For the text-containing cell, return its midpoint in [X, Y] coordinate format. 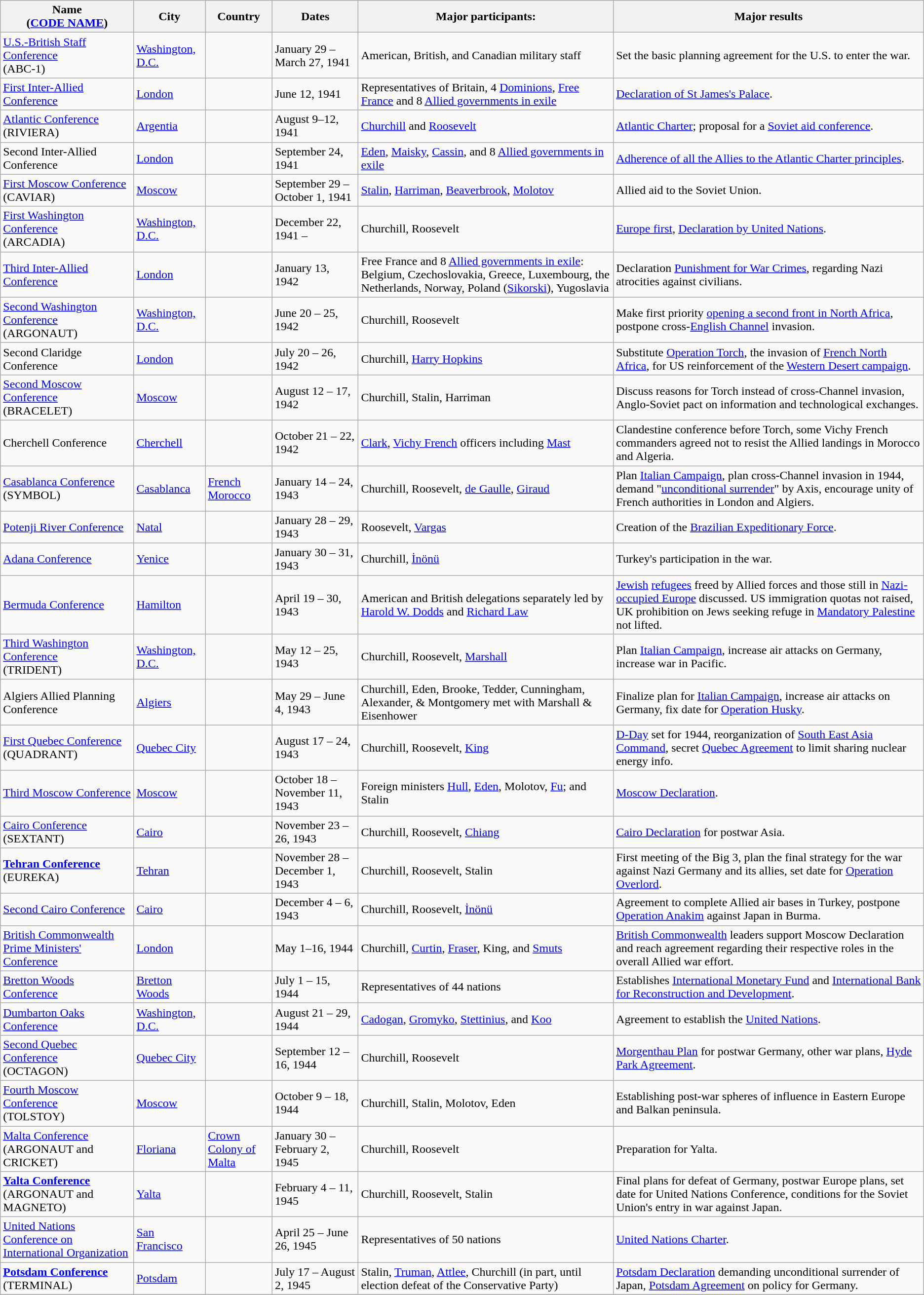
January 30 – 31, 1943 [315, 560]
Establishes International Monetary Fund and International Bank for Reconstruction and Development. [769, 987]
Set the basic planning agreement for the U.S. to enter the war. [769, 55]
Europe first, Declaration by United Nations. [769, 229]
December 4 – 6, 1943 [315, 909]
City [170, 17]
Roosevelt, Vargas [486, 527]
Churchill, Roosevelt, İnönü [486, 909]
Churchill, Roosevelt, Chiang [486, 832]
May 12 – 25, 1943 [315, 657]
Churchill, Roosevelt, Marshall [486, 657]
Yalta [170, 1194]
Argentia [170, 126]
January 14 – 24, 1943 [315, 489]
Tehran [170, 871]
Country [239, 17]
July 17 – August 2, 1945 [315, 1278]
April 25 – June 26, 1945 [315, 1240]
Finalize plan for Italian Campaign, increase air attacks on Germany, fix date for Operation Husky. [769, 702]
Churchill and Roosevelt [486, 126]
Cairo Declaration for postwar Asia. [769, 832]
Potsdam Declaration demanding unconditional surrender of Japan, Potsdam Agreement on policy for Germany. [769, 1278]
September 24, 1941 [315, 158]
Name(CODE NAME) [67, 17]
Second Washington Conference(ARGONAUT) [67, 320]
D-Day set for 1944, reorganization of South East Asia Command, secret Quebec Agreement to limit sharing nuclear energy info. [769, 748]
British Commonwealth leaders support Moscow Declaration and reach agreement regarding their respective roles in the overall Allied war effort. [769, 948]
Cadogan, Gromyko, Stettinius, and Koo [486, 1019]
Tehran Conference(EUREKA) [67, 871]
Second Claridge Conference [67, 358]
Potenji River Conference [67, 527]
American, British, and Canadian military staff [486, 55]
May 29 – June 4, 1943 [315, 702]
Algiers Allied Planning Conference [67, 702]
Atlantic Charter; proposal for a Soviet aid conference. [769, 126]
August 21 – 29, 1944 [315, 1019]
Churchill, İnönü [486, 560]
United Nations Charter. [769, 1240]
December 22, 1941 – [315, 229]
Churchill, Stalin, Molotov, Eden [486, 1103]
Bretton Woods [170, 987]
Declaration of St James's Palace. [769, 94]
October 18 – November 11, 1943 [315, 793]
Churchill, Roosevelt, de Gaulle, Giraud [486, 489]
Bermuda Conference [67, 605]
Morgenthau Plan for postwar Germany, other war plans, Hyde Park Agreement. [769, 1058]
Second Inter-Allied Conference [67, 158]
British Commonwealth Prime Ministers' Conference [67, 948]
French Morocco [239, 489]
Stalin, Truman, Attlee, Churchill (in part, until election defeat of the Conservative Party) [486, 1278]
Allied aid to the Soviet Union. [769, 190]
Churchill, Eden, Brooke, Tedder, Cunningham, Alexander, & Montgomery met with Marshall & Eisenhower [486, 702]
Agreement to complete Allied air bases in Turkey, postpone Operation Anakim against Japan in Burma. [769, 909]
Churchill, Curtin, Fraser, King, and Smuts [486, 948]
First Washington Conference(ARCADIA) [67, 229]
Cherchell Conference [67, 443]
October 9 – 18, 1944 [315, 1103]
Substitute Operation Torch, the invasion of French North Africa, for US reinforcement of the Western Desert campaign. [769, 358]
January 28 – 29, 1943 [315, 527]
Potsdam Conference(TERMINAL) [67, 1278]
Bretton Woods Conference [67, 987]
Clark, Vichy French officers including Mast [486, 443]
Preparation for Yalta. [769, 1149]
July 20 – 26, 1942 [315, 358]
Foreign ministers Hull, Eden, Molotov, Fu; and Stalin [486, 793]
June 20 – 25, 1942 [315, 320]
United Nations Conference on International Organization [67, 1240]
Churchill, Harry Hopkins [486, 358]
Adherence of all the Allies to the Atlantic Charter principles. [769, 158]
April 19 – 30, 1943 [315, 605]
Third Inter-Allied Conference [67, 274]
U.S.-British Staff Conference(ABC-1) [67, 55]
Establishing post-war spheres of influence in Eastern Europe and Balkan peninsula. [769, 1103]
Third Moscow Conference [67, 793]
Dates [315, 17]
Representatives of 44 nations [486, 987]
August 9–12, 1941 [315, 126]
Floriana [170, 1149]
Crown Colony of Malta [239, 1149]
Agreement to establish the United Nations. [769, 1019]
Churchill, Roosevelt, King [486, 748]
Cherchell [170, 443]
Casablanca [170, 489]
First meeting of the Big 3, plan the final strategy for the war against Nazi Germany and its allies, set date for Operation Overlord. [769, 871]
Atlantic Conference(RIVIERA) [67, 126]
Clandestine conference before Torch, some Vichy French commanders agreed not to resist the Allied landings in Morocco and Algeria. [769, 443]
Free France and 8 Allied governments in exile: Belgium, Czechoslovakia, Greece, Luxembourg, the Netherlands, Norway, Poland (Sikorski), Yugoslavia [486, 274]
Yalta Conference(ARGONAUT and MAGNETO) [67, 1194]
Creation of the Brazilian Expeditionary Force. [769, 527]
Yenice [170, 560]
Algiers [170, 702]
Plan Italian Campaign, increase air attacks on Germany, increase war in Pacific. [769, 657]
Representatives of Britain, 4 Dominions, Free France and 8 Allied governments in exile [486, 94]
Adana Conference [67, 560]
San Francisco [170, 1240]
Make first priority opening a second front in North Africa, postpone cross-English Channel invasion. [769, 320]
June 12, 1941 [315, 94]
Eden, Maisky, Cassin, and 8 Allied governments in exile [486, 158]
Moscow Declaration. [769, 793]
May 1–16, 1944 [315, 948]
September 12 – 16, 1944 [315, 1058]
Malta Conference(ARGONAUT and CRICKET) [67, 1149]
Major results [769, 17]
Hamilton [170, 605]
August 12 – 17, 1942 [315, 397]
January 13, 1942 [315, 274]
August 17 – 24, 1943 [315, 748]
Potsdam [170, 1278]
Cairo Conference(SEXTANT) [67, 832]
Dumbarton Oaks Conference [67, 1019]
First Quebec Conference(QUADRANT) [67, 748]
Third Washington Conference(TRIDENT) [67, 657]
Casablanca Conference(SYMBOL) [67, 489]
January 29 – March 27, 1941 [315, 55]
Churchill, Stalin, Harriman [486, 397]
Major participants: [486, 17]
Fourth Moscow Conference(TOLSTOY) [67, 1103]
Second Quebec Conference(OCTAGON) [67, 1058]
Representatives of 50 nations [486, 1240]
Second Moscow Conference(BRACELET) [67, 397]
Second Cairo Conference [67, 909]
July 1 – 15, 1944 [315, 987]
February 4 – 11, 1945 [315, 1194]
First Inter-Allied Conference [67, 94]
First Moscow Conference(CAVIAR) [67, 190]
Declaration Punishment for War Crimes, regarding Nazi atrocities against civilians. [769, 274]
Discuss reasons for Torch instead of cross-Channel invasion, Anglo-Soviet pact on information and technological exchanges. [769, 397]
October 21 – 22, 1942 [315, 443]
January 30 – February 2, 1945 [315, 1149]
Natal [170, 527]
September 29 – October 1, 1941 [315, 190]
American and British delegations separately led by Harold W. Dodds and Richard Law [486, 605]
Turkey's participation in the war. [769, 560]
November 23 – 26, 1943 [315, 832]
November 28 – December 1, 1943 [315, 871]
Stalin, Harriman, Beaverbrook, Molotov [486, 190]
